For the text-containing cell, return its midpoint in [X, Y] coordinate format. 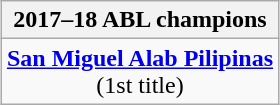
2017–18 ABL champions [140, 20]
San Miguel Alab Pilipinas (1st title) [140, 72]
